Provide the [X, Y] coordinate of the cell's center where the given text is located.  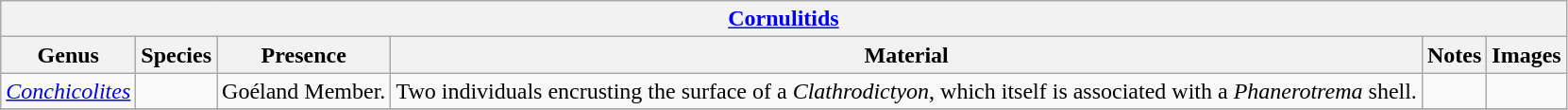
Presence [304, 55]
Species [177, 55]
Goéland Member. [304, 91]
Images [1526, 55]
Cornulitids [784, 19]
Notes [1454, 55]
Genus [68, 55]
Two individuals encrusting the surface of a Clathrodictyon, which itself is associated with a Phanerotrema shell. [906, 91]
Conchicolites [68, 91]
Material [906, 55]
